Provide the (X, Y) coordinate of the cell's center where the given text is located.  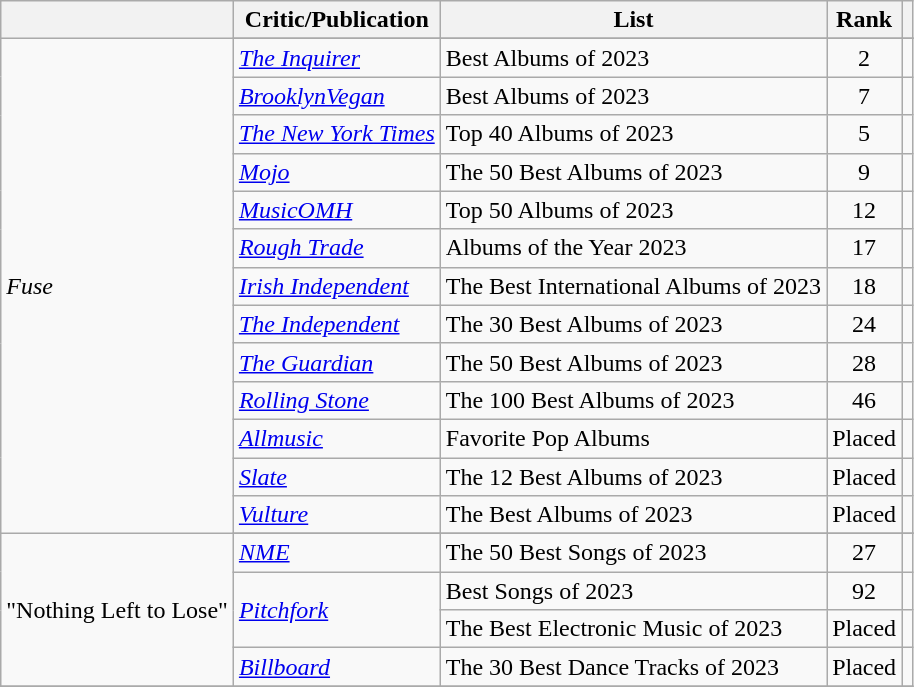
Billboard (336, 667)
List (633, 20)
46 (864, 400)
Best Songs of 2023 (633, 591)
The Inquirer (336, 58)
Critic/Publication (336, 20)
Fuse (118, 286)
18 (864, 286)
Rough Trade (336, 248)
The Best Electronic Music of 2023 (633, 629)
5 (864, 134)
MusicOMH (336, 210)
Slate (336, 477)
27 (864, 553)
The New York Times (336, 134)
24 (864, 324)
"Nothing Left to Lose" (118, 610)
The 30 Best Dance Tracks of 2023 (633, 667)
9 (864, 172)
The Guardian (336, 362)
The Best International Albums of 2023 (633, 286)
Albums of the Year 2023 (633, 248)
The 12 Best Albums of 2023 (633, 477)
BrooklynVegan (336, 96)
17 (864, 248)
92 (864, 591)
Rank (864, 20)
Allmusic (336, 438)
28 (864, 362)
7 (864, 96)
Rolling Stone (336, 400)
The Independent (336, 324)
Mojo (336, 172)
Pitchfork (336, 610)
The 50 Best Songs of 2023 (633, 553)
The 100 Best Albums of 2023 (633, 400)
The 30 Best Albums of 2023 (633, 324)
2 (864, 58)
Top 40 Albums of 2023 (633, 134)
12 (864, 210)
Irish Independent (336, 286)
Vulture (336, 515)
Favorite Pop Albums (633, 438)
NME (336, 553)
The Best Albums of 2023 (633, 515)
Top 50 Albums of 2023 (633, 210)
